Locate the cell with the specified text and output its [X, Y] center coordinate. 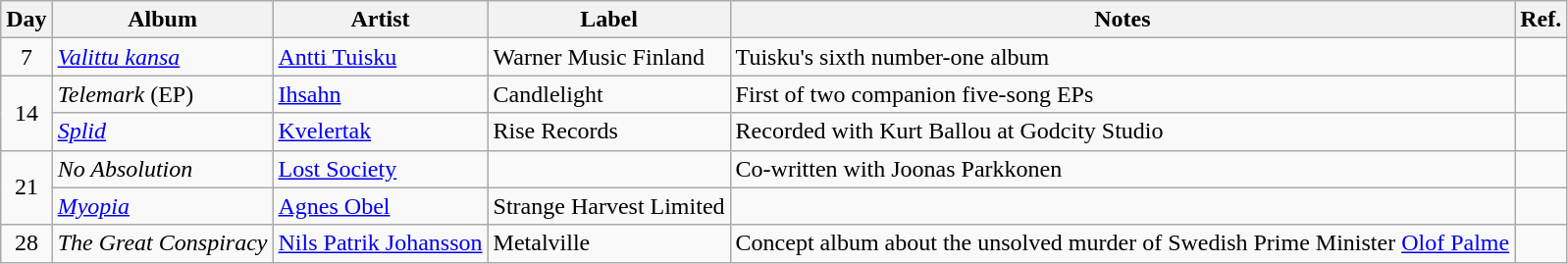
Ref. [1541, 20]
First of two companion five-song EPs [1123, 94]
Nils Patrik Johansson [381, 243]
Valittu kansa [163, 57]
21 [26, 187]
Rise Records [608, 132]
The Great Conspiracy [163, 243]
Artist [381, 20]
Strange Harvest Limited [608, 206]
Label [608, 20]
Agnes Obel [381, 206]
Recorded with Kurt Ballou at Godcity Studio [1123, 132]
Antti Tuisku [381, 57]
Lost Society [381, 169]
No Absolution [163, 169]
14 [26, 113]
Splid [163, 132]
Notes [1123, 20]
Kvelertak [381, 132]
Telemark (EP) [163, 94]
7 [26, 57]
Day [26, 20]
Ihsahn [381, 94]
Metalville [608, 243]
Warner Music Finland [608, 57]
Candlelight [608, 94]
Concept album about the unsolved murder of Swedish Prime Minister Olof Palme [1123, 243]
Myopia [163, 206]
28 [26, 243]
Tuisku's sixth number-one album [1123, 57]
Album [163, 20]
Co-written with Joonas Parkkonen [1123, 169]
